Extract the (X, Y) coordinate from the center of the cell holding the provided text.  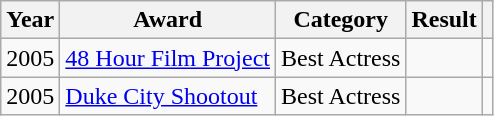
Result (444, 20)
Award (168, 20)
48 Hour Film Project (168, 58)
Category (341, 20)
Year (30, 20)
Duke City Shootout (168, 96)
